Extract the (x, y) coordinate from the center of the cell holding the provided text.  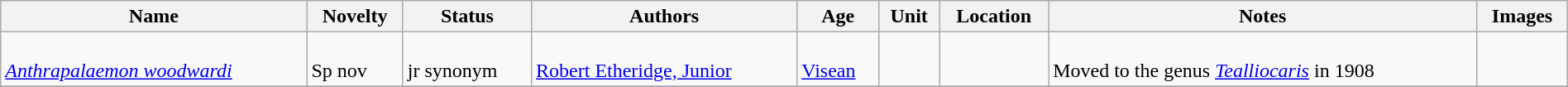
Status (466, 17)
jr synonym (466, 60)
Age (839, 17)
Unit (910, 17)
Images (1523, 17)
Robert Etheridge, Junior (665, 60)
Location (994, 17)
Notes (1263, 17)
Sp nov (355, 60)
Moved to the genus Tealliocaris in 1908 (1263, 60)
Novelty (355, 17)
Name (154, 17)
Visean (839, 60)
Authors (665, 17)
Anthrapalaemon woodwardi (154, 60)
